Output the (x, y) coordinate of the center of the cell containing the given text.  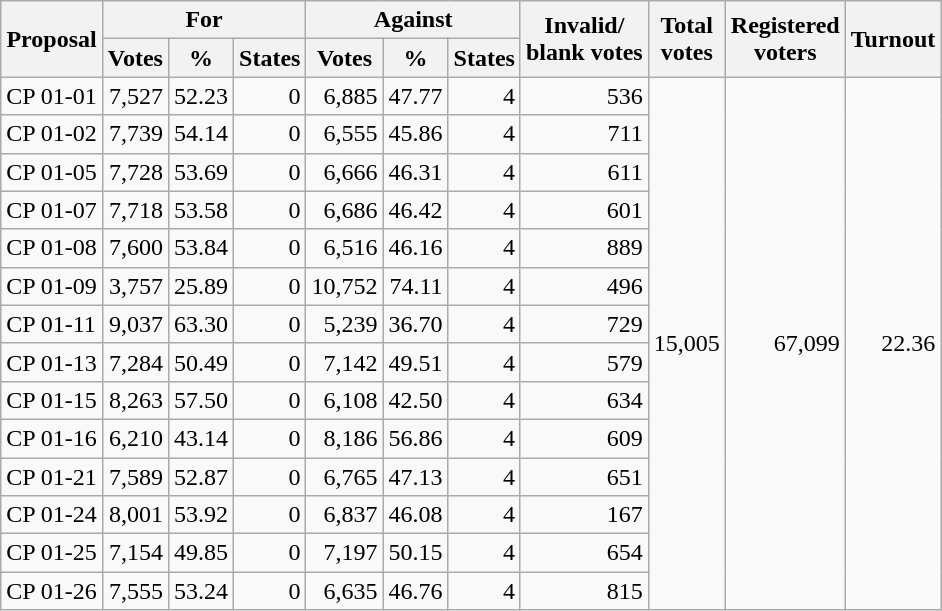
889 (584, 248)
Totalvotes (686, 39)
6,686 (344, 210)
CP 01-07 (52, 210)
6,555 (344, 134)
7,527 (135, 96)
7,555 (135, 591)
52.87 (200, 477)
634 (584, 400)
6,516 (344, 248)
Invalid/blank votes (584, 39)
46.76 (416, 591)
CP 01-01 (52, 96)
46.16 (416, 248)
CP 01-15 (52, 400)
711 (584, 134)
CP 01-16 (52, 438)
CP 01-02 (52, 134)
167 (584, 515)
536 (584, 96)
CP 01-24 (52, 515)
45.86 (416, 134)
7,154 (135, 553)
50.15 (416, 553)
6,837 (344, 515)
8,186 (344, 438)
63.30 (200, 324)
CP 01-13 (52, 362)
8,001 (135, 515)
654 (584, 553)
57.50 (200, 400)
6,210 (135, 438)
7,197 (344, 553)
53.24 (200, 591)
CP 01-05 (52, 172)
42.50 (416, 400)
7,739 (135, 134)
46.42 (416, 210)
CP 01-25 (52, 553)
5,239 (344, 324)
15,005 (686, 344)
6,635 (344, 591)
6,765 (344, 477)
CP 01-09 (52, 286)
6,108 (344, 400)
8,263 (135, 400)
CP 01-11 (52, 324)
43.14 (200, 438)
52.23 (200, 96)
36.70 (416, 324)
74.11 (416, 286)
47.77 (416, 96)
56.86 (416, 438)
7,589 (135, 477)
651 (584, 477)
25.89 (200, 286)
53.58 (200, 210)
10,752 (344, 286)
CP 01-08 (52, 248)
Registeredvoters (785, 39)
Proposal (52, 39)
7,728 (135, 172)
For (204, 20)
579 (584, 362)
9,037 (135, 324)
CP 01-26 (52, 591)
50.49 (200, 362)
49.51 (416, 362)
67,099 (785, 344)
47.13 (416, 477)
729 (584, 324)
601 (584, 210)
53.84 (200, 248)
7,600 (135, 248)
46.08 (416, 515)
6,885 (344, 96)
7,142 (344, 362)
815 (584, 591)
54.14 (200, 134)
6,666 (344, 172)
22.36 (893, 344)
49.85 (200, 553)
53.69 (200, 172)
496 (584, 286)
609 (584, 438)
CP 01-21 (52, 477)
7,718 (135, 210)
611 (584, 172)
7,284 (135, 362)
Against (414, 20)
46.31 (416, 172)
3,757 (135, 286)
53.92 (200, 515)
Turnout (893, 39)
